Search for the cell housing the specified text and yield its [x, y] center coordinate. 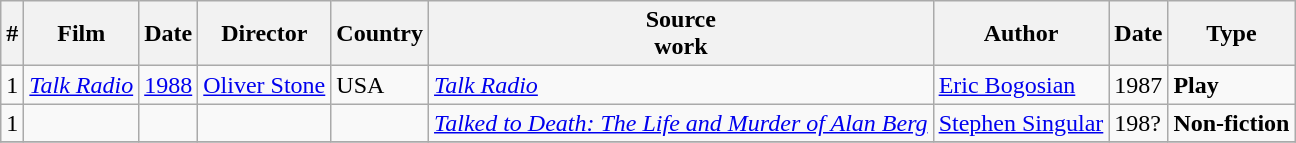
Author [1021, 34]
Play [1232, 85]
1987 [1138, 85]
Talked to Death: The Life and Murder of Alan Berg [682, 123]
Non-fiction [1232, 123]
Director [264, 34]
Sourcework [682, 34]
# [12, 34]
Stephen Singular [1021, 123]
Type [1232, 34]
Oliver Stone [264, 85]
1988 [168, 85]
USA [380, 85]
Country [380, 34]
Eric Bogosian [1021, 85]
198? [1138, 123]
Film [82, 34]
